Provide the [x, y] coordinate of the cell's center where the given text is located.  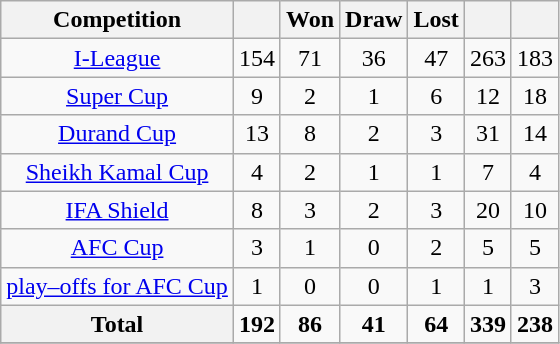
6 [436, 96]
12 [488, 96]
86 [310, 324]
Durand Cup [118, 134]
13 [256, 134]
Sheikh Kamal Cup [118, 172]
7 [488, 172]
47 [436, 58]
Super Cup [118, 96]
20 [488, 210]
Lost [436, 20]
Total [118, 324]
Competition [118, 20]
183 [534, 58]
154 [256, 58]
31 [488, 134]
238 [534, 324]
64 [436, 324]
14 [534, 134]
41 [374, 324]
Draw [374, 20]
339 [488, 324]
9 [256, 96]
10 [534, 210]
I-League [118, 58]
play–offs for AFC Cup [118, 286]
263 [488, 58]
IFA Shield [118, 210]
AFC Cup [118, 248]
36 [374, 58]
18 [534, 96]
Won [310, 20]
192 [256, 324]
71 [310, 58]
